For the text-containing cell, return its midpoint in [x, y] coordinate format. 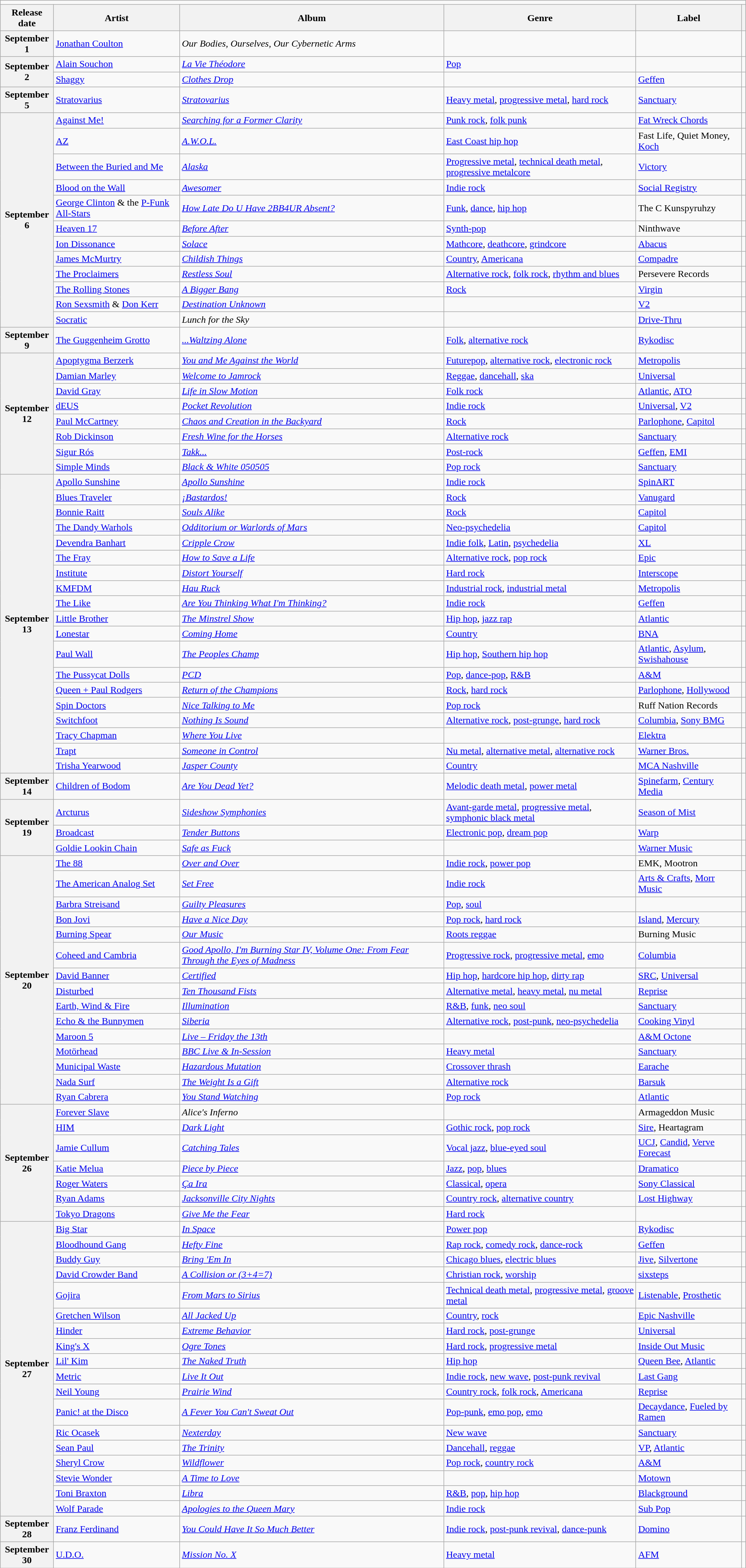
Armageddon Music [689, 1112]
Hau Ruck [312, 588]
Virgin [689, 289]
Siberia [312, 1021]
Power pop [540, 1229]
The American Analog Set [116, 884]
Nexterday [312, 1433]
R&B, pop, hip hop [540, 1493]
Shaggy [116, 79]
Hip hop, jazz rap [540, 618]
Hip hop [540, 1361]
All Jacked Up [312, 1316]
East Coast hip hop [540, 141]
Release date [27, 18]
Barsuk [689, 1082]
Gretchen Wilson [116, 1316]
Epic Nashville [689, 1316]
Pop [540, 64]
Certified [312, 975]
Institute [116, 573]
Lunch for the Sky [312, 320]
Franz Ferdinand [116, 1529]
Artist [116, 18]
The C Kunspyruhzy [689, 208]
Earache [689, 1067]
Hard rock, progressive metal [540, 1346]
Spin Doctors [116, 705]
Coheed and Cambria [116, 955]
Gojira [116, 1295]
A&M Octone [689, 1036]
September1 [27, 44]
Devendra Banhart [116, 543]
Universal, V2 [689, 406]
Sigur Rós [116, 451]
Neo-psychedelia [540, 528]
A Bigger Bang [312, 289]
Sony Classical [689, 1183]
Jive, Silvertone [689, 1259]
Apologies to the Queen Mary [312, 1508]
PCD [312, 675]
Mission No. X [312, 1555]
Rock, hard rock [540, 690]
Industrial rock, industrial metal [540, 588]
Queen Bee, Atlantic [689, 1361]
Dark Light [312, 1127]
Over and Over [312, 863]
Melodic death metal, power metal [540, 787]
Heavy metal, progressive metal, hard rock [540, 100]
A.W.O.L. [312, 141]
Ron Sexsmith & Don Kerr [116, 304]
Simple Minds [116, 467]
Indie rock, new wave, post-punk revival [540, 1376]
Coming Home [312, 634]
Metric [116, 1376]
Distort Yourself [312, 573]
Ryan Cabrera [116, 1097]
You and Me Against the World [312, 361]
Dramatico [689, 1168]
Alternative rock, pop rock [540, 558]
Folk rock [540, 391]
September27 [27, 1368]
The 88 [116, 863]
September12 [27, 414]
Municipal Waste [116, 1067]
Columbia, Sony BMG [689, 720]
Fast Life, Quiet Money, Koch [689, 141]
Spinefarm, Century Media [689, 787]
Domino [689, 1529]
Awesomer [312, 187]
Heaven 17 [116, 228]
Album [312, 18]
Season of Mist [689, 812]
Warner Music [689, 848]
Maroon 5 [116, 1036]
Ruff Nation Records [689, 705]
VP, Atlantic [689, 1448]
Clothes Drop [312, 79]
Blackground [689, 1493]
Hazardous Mutation [312, 1067]
James McMurtry [116, 259]
Echo & the Bunnymen [116, 1021]
Ninthwave [689, 228]
Paul McCartney [116, 421]
Our Music [312, 934]
The Guggenheim Grotto [116, 340]
You Stand Watching [312, 1097]
Victory [689, 167]
AFM [689, 1555]
Columbia [689, 955]
Alternative rock, folk rock, rhythm and blues [540, 274]
Safe as Fuck [312, 848]
September9 [27, 340]
Dancehall, reggae [540, 1448]
Jasper County [312, 766]
Social Registry [689, 187]
The Naked Truth [312, 1361]
Indie folk, Latin, psychedelia [540, 543]
The Trinity [312, 1448]
Extreme Behavior [312, 1331]
Sire, Heartagram [689, 1127]
Pop-punk, emo pop, emo [540, 1412]
dEUS [116, 406]
September13 [27, 624]
Give Me the Fear [312, 1214]
Arts & Crafts, Morr Music [689, 884]
Avant-garde metal, progressive metal, symphonic black metal [540, 812]
The Peoples Champ [312, 654]
KMFDM [116, 588]
U.D.O. [116, 1555]
Pocket Revolution [312, 406]
Hard rock, post-grunge [540, 1331]
AZ [116, 141]
Buddy Guy [116, 1259]
Barbra Streisand [116, 904]
Burning Music [689, 934]
Hinder [116, 1331]
Tender Buttons [312, 833]
Electronic pop, dream pop [540, 833]
Earth, Wind & Fire [116, 1006]
Have a Nice Day [312, 919]
Childish Things [312, 259]
Trisha Yearwood [116, 766]
The Dandy Warhols [116, 528]
Ric Ocasek [116, 1433]
Are You Dead Yet? [312, 787]
Atlantic, ATO [689, 391]
Elektra [689, 735]
Country, Americana [540, 259]
Bon Jovi [116, 919]
Epic [689, 558]
Rob Dickinson [116, 436]
Post-rock [540, 451]
Alice's Inferno [312, 1112]
Set Free [312, 884]
Crossover thrash [540, 1067]
Island, Mercury [689, 919]
Hip hop, hardcore hip hop, dirty rap [540, 975]
sixsteps [689, 1274]
Prairie Wind [312, 1391]
Jacksonville City Nights [312, 1199]
...Waltzing Alone [312, 340]
Interscope [689, 573]
Return of the Champions [312, 690]
Parlophone, Capitol [689, 421]
Goldie Lookin Chain [116, 848]
Guilty Pleasures [312, 904]
Queen + Paul Rodgers [116, 690]
Chicago blues, electric blues [540, 1259]
Cooking Vinyl [689, 1021]
Listenable, Prosthetic [689, 1295]
Technical death metal, progressive metal, groove metal [540, 1295]
BNA [689, 634]
R&B, funk, neo soul [540, 1006]
A Fever You Can't Sweat Out [312, 1412]
Trapt [116, 750]
September20 [27, 980]
Live It Out [312, 1376]
V2 [689, 304]
Folk, alternative rock [540, 340]
How Late Do U Have 2BB4UR Absent? [312, 208]
King's X [116, 1346]
Vocal jazz, blue-eyed soul [540, 1148]
Neil Young [116, 1391]
Indie rock, post-punk revival, dance-punk [540, 1529]
Searching for a Former Clarity [312, 120]
Warner Bros. [689, 750]
Nothing Is Sound [312, 720]
Inside Out Music [689, 1346]
Sheryl Crow [116, 1463]
Paul Wall [116, 654]
The Fray [116, 558]
UCJ, Candid, Verve Forecast [689, 1148]
A Time to Love [312, 1478]
Bring 'Em In [312, 1259]
The Minstrel Show [312, 618]
Damian Marley [116, 376]
Jonathan Coulton [116, 44]
Hefty Fine [312, 1244]
Genre [540, 18]
Souls Alike [312, 512]
Between the Buried and Me [116, 167]
Switchfoot [116, 720]
Alternative rock, post-punk, neo-psychedelia [540, 1021]
In Space [312, 1229]
September28 [27, 1529]
Classical, opera [540, 1183]
Where You Live [312, 735]
David Crowder Band [116, 1274]
Fresh Wine for the Horses [312, 436]
Ça Ira [312, 1183]
New wave [540, 1433]
Takk... [312, 451]
Chaos and Creation in the Backyard [312, 421]
Country rock, alternative country [540, 1199]
XL [689, 543]
David Gray [116, 391]
The Weight Is a Gift [312, 1082]
Label [689, 18]
BBC Live & In-Session [312, 1052]
Lil' Kim [116, 1361]
Bonnie Raitt [116, 512]
Gothic rock, pop rock [540, 1127]
Persevere Records [689, 274]
You Could Have It So Much Better [312, 1529]
Ryan Adams [116, 1199]
Welcome to Jamrock [312, 376]
Christian rock, worship [540, 1274]
Burning Spear [116, 934]
Destination Unknown [312, 304]
Someone in Control [312, 750]
Reggae, dancehall, ska [540, 376]
Nice Talking to Me [312, 705]
Bloodhound Gang [116, 1244]
Alaska [312, 167]
Alain Souchon [116, 64]
¡Bastardos! [312, 497]
Rap rock, comedy rock, dance-rock [540, 1244]
Sean Paul [116, 1448]
Mathcore, deathcore, grindcore [540, 243]
Solace [312, 243]
Country, rock [540, 1316]
Lonestar [116, 634]
Against Me! [116, 120]
Fat Wreck Chords [689, 120]
The Like [116, 603]
Alternative rock, post-grunge, hard rock [540, 720]
The Proclaimers [116, 274]
Lost Highway [689, 1199]
September2 [27, 72]
Tracy Chapman [116, 735]
Progressive metal, technical death metal, progressive metalcore [540, 167]
Punk rock, folk punk [540, 120]
Odditorium or Warlords of Mars [312, 528]
Arcturus [116, 812]
Nu metal, alternative metal, alternative rock [540, 750]
Toni Braxton [116, 1493]
Little Brother [116, 618]
Nada Surf [116, 1082]
Abacus [689, 243]
Restless Soul [312, 274]
Drive-Thru [689, 320]
September6 [27, 220]
Before After [312, 228]
Blood on the Wall [116, 187]
George Clinton & the P-Funk All-Stars [116, 208]
Jamie Cullum [116, 1148]
Indie rock, power pop [540, 863]
Big Star [116, 1229]
Live – Friday the 13th [312, 1036]
Libra [312, 1493]
Forever Slave [116, 1112]
HIM [116, 1127]
Synth-pop [540, 228]
September26 [27, 1163]
Pop, dance-pop, R&B [540, 675]
September30 [27, 1555]
Motown [689, 1478]
September14 [27, 787]
Illumination [312, 1006]
Country rock, folk rock, Americana [540, 1391]
Ion Dissonance [116, 243]
Wildflower [312, 1463]
Decaydance, Fueled by Ramen [689, 1412]
Funk, dance, hip hop [540, 208]
Pop, soul [540, 904]
Jazz, pop, blues [540, 1168]
SpinART [689, 482]
September19 [27, 827]
Life in Slow Motion [312, 391]
September5 [27, 100]
The Pussycat Dolls [116, 675]
Last Gang [689, 1376]
Blues Traveler [116, 497]
Wolf Parade [116, 1508]
Our Bodies, Ourselves, Our Cybernetic Arms [312, 44]
Warp [689, 833]
Socratic [116, 320]
David Banner [116, 975]
Broadcast [116, 833]
From Mars to Sirius [312, 1295]
Katie Melua [116, 1168]
Ogre Tones [312, 1346]
Alternative metal, heavy metal, nu metal [540, 991]
Catching Tales [312, 1148]
Atlantic, Asylum, Swishahouse [689, 654]
Panic! at the Disco [116, 1412]
SRC, Universal [689, 975]
La Vie Théodore [312, 64]
A Collision or (3+4=7) [312, 1274]
MCA Nashville [689, 766]
Are You Thinking What I'm Thinking? [312, 603]
The Rolling Stones [116, 289]
Sub Pop [689, 1508]
Piece by Piece [312, 1168]
Sideshow Symphonies [312, 812]
Progressive rock, progressive metal, emo [540, 955]
Ten Thousand Fists [312, 991]
Tokyo Dragons [116, 1214]
Futurepop, alternative rock, electronic rock [540, 361]
Pop rock, hard rock [540, 919]
Hip hop, Southern hip hop [540, 654]
Children of Bodom [116, 787]
Parlophone, Hollywood [689, 690]
EMK, Mootron [689, 863]
Pop rock, country rock [540, 1463]
Roger Waters [116, 1183]
Stevie Wonder [116, 1478]
Apoptygma Berzerk [116, 361]
Good Apollo, I'm Burning Star IV, Volume One: From Fear Through the Eyes of Madness [312, 955]
Black & White 050505 [312, 467]
Roots reggae [540, 934]
Disturbed [116, 991]
Compadre [689, 259]
Motörhead [116, 1052]
Vanugard [689, 497]
Cripple Crow [312, 543]
Geffen, EMI [689, 451]
How to Save a Life [312, 558]
